Identify which cell holds the provided text, then report its (X, Y) central coordinate. 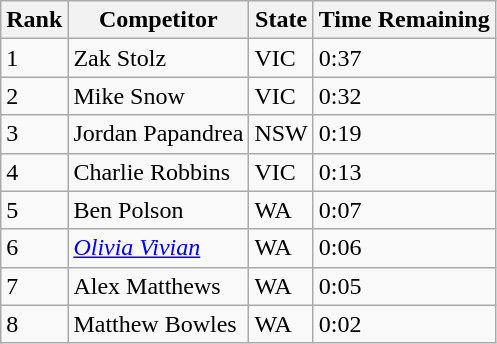
7 (34, 286)
5 (34, 210)
Mike Snow (158, 96)
0:05 (404, 286)
Jordan Papandrea (158, 134)
0:02 (404, 324)
6 (34, 248)
Rank (34, 20)
1 (34, 58)
2 (34, 96)
Matthew Bowles (158, 324)
0:13 (404, 172)
NSW (281, 134)
0:19 (404, 134)
0:37 (404, 58)
Alex Matthews (158, 286)
0:07 (404, 210)
Competitor (158, 20)
Time Remaining (404, 20)
4 (34, 172)
Charlie Robbins (158, 172)
State (281, 20)
0:32 (404, 96)
Ben Polson (158, 210)
0:06 (404, 248)
Zak Stolz (158, 58)
8 (34, 324)
Olivia Vivian (158, 248)
3 (34, 134)
